Provide the (X, Y) coordinate of the cell's center where the given text is located.  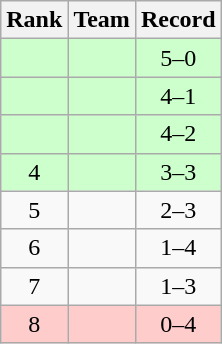
Rank (34, 20)
5–0 (178, 58)
6 (34, 248)
0–4 (178, 324)
5 (34, 210)
4–1 (178, 96)
2–3 (178, 210)
Record (178, 20)
Team (102, 20)
7 (34, 286)
1–3 (178, 286)
4–2 (178, 134)
8 (34, 324)
1–4 (178, 248)
3–3 (178, 172)
4 (34, 172)
